Capture the cell that displays the provided text and extract its (x, y) central coordinate. 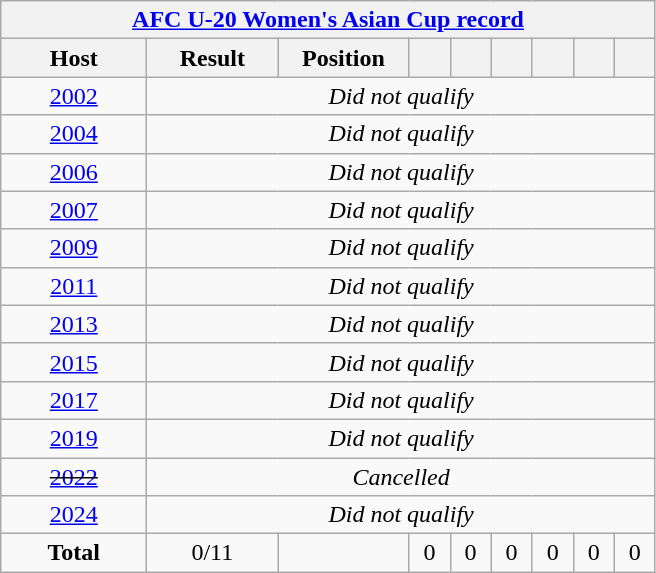
2015 (74, 362)
2011 (74, 286)
2022 (74, 477)
2024 (74, 515)
2004 (74, 134)
Cancelled (401, 477)
AFC U-20 Women's Asian Cup record (328, 20)
2017 (74, 400)
Host (74, 58)
2002 (74, 96)
2019 (74, 438)
2006 (74, 172)
Total (74, 553)
0/11 (212, 553)
Position (344, 58)
2007 (74, 210)
2009 (74, 248)
Result (212, 58)
2013 (74, 324)
